Determine the (x, y) coordinate at the center of the cell enclosing the given text.  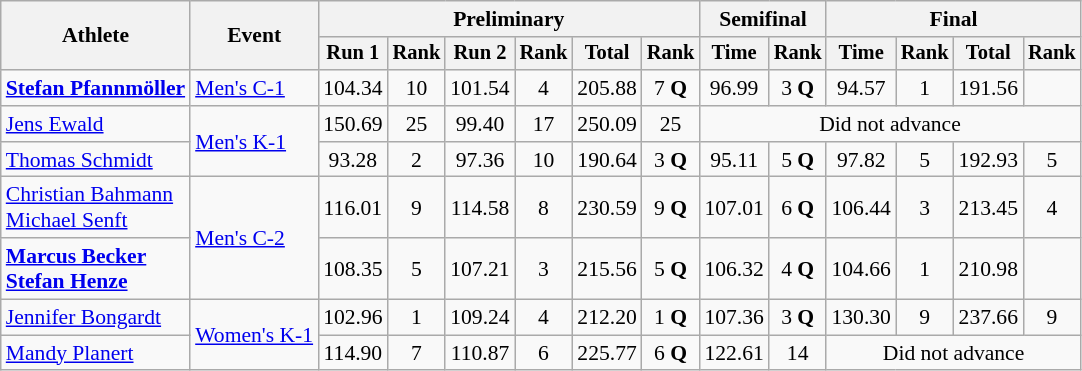
191.56 (988, 88)
122.61 (734, 353)
2 (417, 160)
116.01 (352, 208)
95.11 (734, 160)
97.36 (480, 160)
Athlete (96, 36)
Preliminary (508, 19)
106.32 (734, 268)
14 (798, 353)
Women's K-1 (254, 336)
7 (417, 353)
4 Q (798, 268)
9 Q (671, 208)
109.24 (480, 318)
Christian BahmannMichael Senft (96, 208)
8 (544, 208)
205.88 (606, 88)
Men's K-1 (254, 142)
Event (254, 36)
114.58 (480, 208)
99.40 (480, 124)
250.09 (606, 124)
215.56 (606, 268)
Mandy Planert (96, 353)
190.64 (606, 160)
7 Q (671, 88)
230.59 (606, 208)
150.69 (352, 124)
Men's C-2 (254, 238)
104.66 (860, 268)
1 Q (671, 318)
Run 1 (352, 54)
237.66 (988, 318)
107.21 (480, 268)
96.99 (734, 88)
Jens Ewald (96, 124)
102.96 (352, 318)
Thomas Schmidt (96, 160)
110.87 (480, 353)
108.35 (352, 268)
Men's C-1 (254, 88)
107.36 (734, 318)
114.90 (352, 353)
17 (544, 124)
97.82 (860, 160)
Semifinal (762, 19)
104.34 (352, 88)
Run 2 (480, 54)
93.28 (352, 160)
Jennifer Bongardt (96, 318)
210.98 (988, 268)
213.45 (988, 208)
Final (953, 19)
101.54 (480, 88)
94.57 (860, 88)
107.01 (734, 208)
106.44 (860, 208)
225.77 (606, 353)
Marcus BeckerStefan Henze (96, 268)
212.20 (606, 318)
Stefan Pfannmöller (96, 88)
6 (544, 353)
192.93 (988, 160)
130.30 (860, 318)
